Determine the [X, Y] coordinate at the center of the cell enclosing the given text.  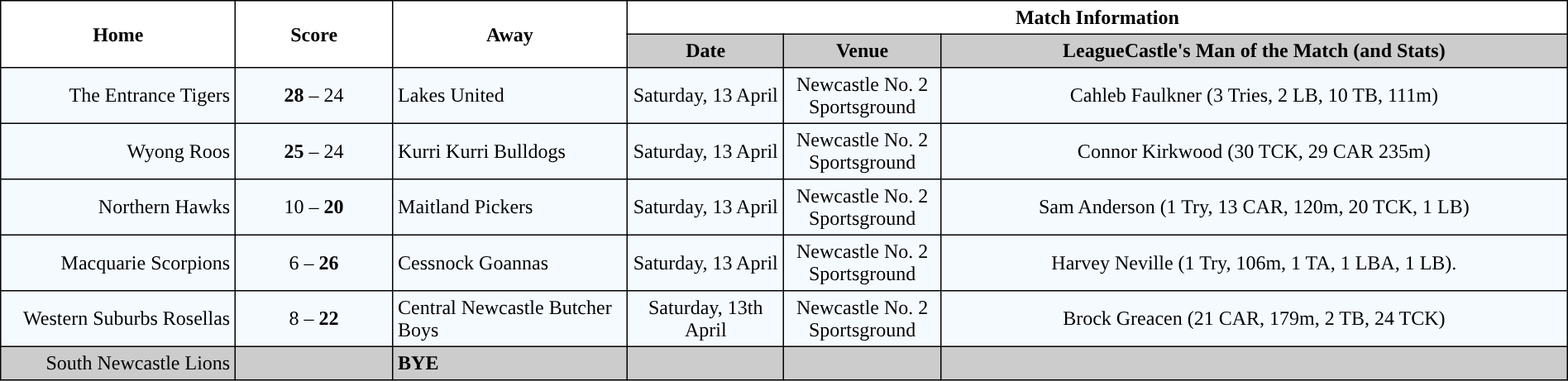
The Entrance Tigers [118, 96]
BYE [509, 363]
Saturday, 13th April [706, 319]
Cessnock Goannas [509, 263]
Western Suburbs Rosellas [118, 319]
Kurri Kurri Bulldogs [509, 151]
Sam Anderson (1 Try, 13 CAR, 120m, 20 TCK, 1 LB) [1254, 207]
Cahleb Faulkner (3 Tries, 2 LB, 10 TB, 111m) [1254, 96]
Home [118, 35]
Wyong Roos [118, 151]
South Newcastle Lions [118, 363]
6 – 26 [314, 263]
Away [509, 35]
Central Newcastle Butcher Boys [509, 319]
Macquarie Scorpions [118, 263]
Maitland Pickers [509, 207]
Venue [862, 50]
Brock Greacen (21 CAR, 179m, 2 TB, 24 TCK) [1254, 319]
10 – 20 [314, 207]
Date [706, 50]
Match Information [1098, 17]
Score [314, 35]
LeagueCastle's Man of the Match (and Stats) [1254, 50]
Lakes United [509, 96]
Northern Hawks [118, 207]
25 – 24 [314, 151]
8 – 22 [314, 319]
Harvey Neville (1 Try, 106m, 1 TA, 1 LBA, 1 LB). [1254, 263]
Connor Kirkwood (30 TCK, 29 CAR 235m) [1254, 151]
28 – 24 [314, 96]
